Search for the cell housing the specified text and yield its (x, y) center coordinate. 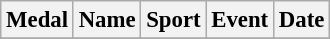
Sport (174, 20)
Name (107, 20)
Event (240, 20)
Medal (38, 20)
Date (301, 20)
